Locate the cell with the specified text and output its [x, y] center coordinate. 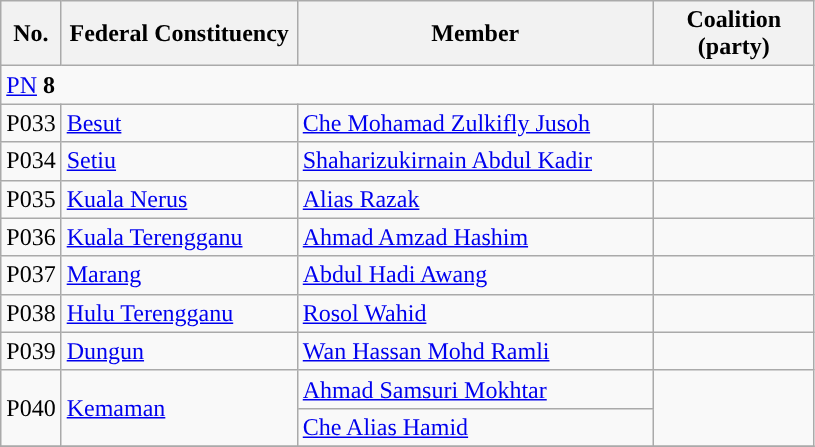
Abdul Hadi Awang [475, 275]
No. [31, 34]
P037 [31, 275]
Wan Hassan Mohd Ramli [475, 351]
Marang [179, 275]
Coalition (party) [734, 34]
Kemaman [179, 408]
P038 [31, 313]
Ahmad Amzad Hashim [475, 237]
Setiu [179, 161]
PN 8 [408, 85]
P034 [31, 161]
P033 [31, 123]
Che Mohamad Zulkifly Jusoh [475, 123]
Federal Constituency [179, 34]
Dungun [179, 351]
Member [475, 34]
Kuala Nerus [179, 199]
Rosol Wahid [475, 313]
Kuala Terengganu [179, 237]
Alias Razak [475, 199]
Besut [179, 123]
Hulu Terengganu [179, 313]
Che Alias Hamid [475, 427]
Ahmad Samsuri Mokhtar [475, 389]
P039 [31, 351]
P040 [31, 408]
P036 [31, 237]
P035 [31, 199]
Shaharizukirnain Abdul Kadir [475, 161]
